Determine the [X, Y] coordinate at the center of the cell enclosing the given text.  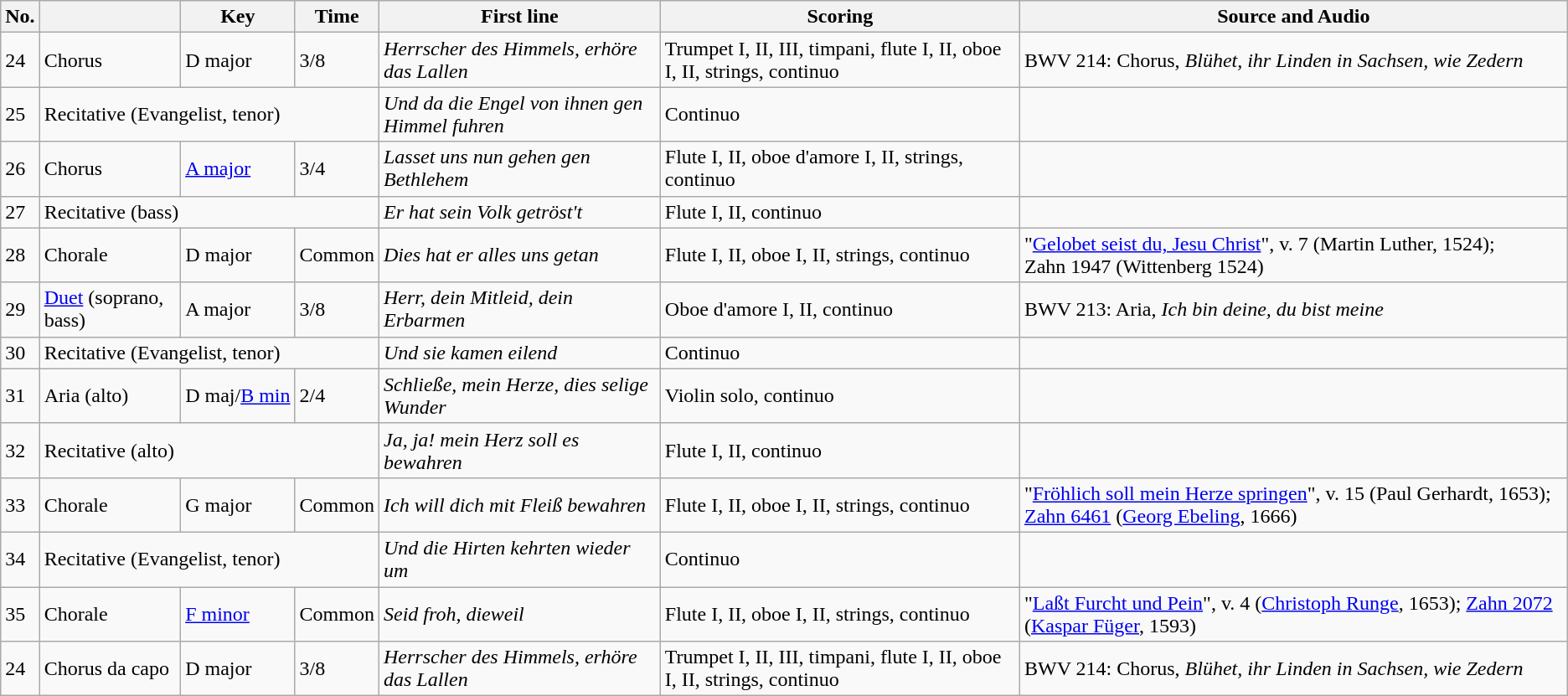
26 [20, 169]
35 [20, 613]
BWV 213: Aria, Ich bin deine, du bist meine [1293, 310]
Seid froh, dieweil [519, 613]
Dies hat er alles uns getan [519, 255]
Duet (soprano, bass) [110, 310]
F minor [238, 613]
Und da die Engel von ihnen gen Himmel fuhren [519, 114]
Ja, ja! mein Herz soll es bewahren [519, 451]
3/4 [337, 169]
34 [20, 559]
Und sie kamen eilend [519, 353]
Scoring [839, 17]
2/4 [337, 395]
G major [238, 504]
Recitative (alto) [209, 451]
Chorus da capo [110, 668]
"Laßt Furcht und Pein", v. 4 (Christoph Runge, 1653); Zahn 2072 (Kaspar Füger, 1593) [1293, 613]
Recitative (bass) [209, 212]
25 [20, 114]
31 [20, 395]
Flute I, II, oboe d'amore I, II, strings, continuo [839, 169]
Key [238, 17]
Violin solo, continuo [839, 395]
27 [20, 212]
D maj/B min [238, 395]
Aria (alto) [110, 395]
33 [20, 504]
Lasset uns nun gehen gen Bethlehem [519, 169]
Ich will dich mit Fleiß bewahren [519, 504]
First line [519, 17]
"Gelobet seist du, Jesu Christ", v. 7 (Martin Luther, 1524); Zahn 1947 (Wittenberg 1524) [1293, 255]
28 [20, 255]
29 [20, 310]
Time [337, 17]
Source and Audio [1293, 17]
Er hat sein Volk getröst't [519, 212]
30 [20, 353]
Oboe d'amore I, II, continuo [839, 310]
"Fröhlich soll mein Herze springen", v. 15 (Paul Gerhardt, 1653); Zahn 6461 (Georg Ebeling, 1666) [1293, 504]
32 [20, 451]
Schließe, mein Herze, dies selige Wunder [519, 395]
Herr, dein Mitleid, dein Erbarmen [519, 310]
No. [20, 17]
Und die Hirten kehrten wieder um [519, 559]
